Identify which cell holds the provided text, then report its (X, Y) central coordinate. 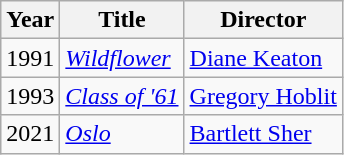
2021 (30, 134)
Gregory Hoblit (263, 96)
Director (263, 20)
Class of '61 (122, 96)
Year (30, 20)
1991 (30, 58)
1993 (30, 96)
Diane Keaton (263, 58)
Title (122, 20)
Oslo (122, 134)
Wildflower (122, 58)
Bartlett Sher (263, 134)
